For the text-containing cell, return its midpoint in (X, Y) coordinate format. 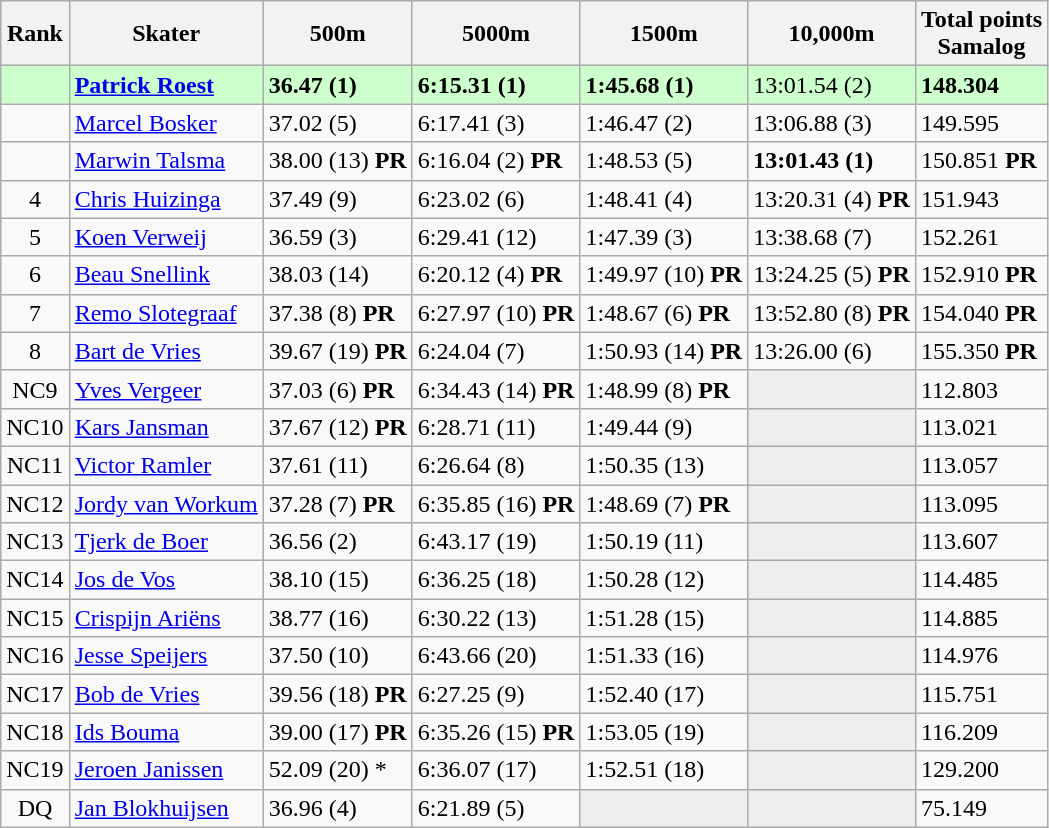
6:30.22 (13) (496, 618)
113.057 (981, 465)
129.200 (981, 770)
Marwin Talsma (166, 161)
6 (35, 275)
152.261 (981, 237)
6:23.02 (6) (496, 199)
37.49 (9) (338, 199)
1500m (664, 34)
6:35.85 (16) PR (496, 503)
1:50.19 (11) (664, 542)
1:48.41 (4) (664, 199)
39.00 (17) PR (338, 732)
Beau Snellink (166, 275)
Ids Bouma (166, 732)
13:06.88 (3) (832, 123)
13:38.68 (7) (832, 237)
6:26.64 (8) (496, 465)
Tjerk de Boer (166, 542)
113.095 (981, 503)
Jordy van Workum (166, 503)
6:29.41 (12) (496, 237)
6:43.17 (19) (496, 542)
36.56 (2) (338, 542)
150.851 PR (981, 161)
1:51.28 (15) (664, 618)
Jos de Vos (166, 580)
6:43.66 (20) (496, 656)
Rank (35, 34)
Kars Jansman (166, 427)
154.040 PR (981, 313)
75.149 (981, 808)
Jan Blokhuijsen (166, 808)
Bart de Vries (166, 351)
1:53.05 (19) (664, 732)
NC12 (35, 503)
5000m (496, 34)
NC13 (35, 542)
Remo Slotegraaf (166, 313)
1:50.28 (12) (664, 580)
DQ (35, 808)
38.00 (13) PR (338, 161)
Crispijn Ariëns (166, 618)
Chris Huizinga (166, 199)
6:15.31 (1) (496, 85)
36.47 (1) (338, 85)
8 (35, 351)
Jeroen Janissen (166, 770)
6:28.71 (11) (496, 427)
113.021 (981, 427)
1:48.99 (8) PR (664, 389)
6:21.89 (5) (496, 808)
1:51.33 (16) (664, 656)
13:24.25 (5) PR (832, 275)
4 (35, 199)
1:52.40 (17) (664, 694)
Victor Ramler (166, 465)
Bob de Vries (166, 694)
1:48.53 (5) (664, 161)
NC10 (35, 427)
1:52.51 (18) (664, 770)
37.38 (8) PR (338, 313)
500m (338, 34)
52.09 (20) * (338, 770)
37.02 (5) (338, 123)
10,000m (832, 34)
114.976 (981, 656)
149.595 (981, 123)
13:26.00 (6) (832, 351)
1:46.47 (2) (664, 123)
1:47.39 (3) (664, 237)
Skater (166, 34)
1:49.97 (10) PR (664, 275)
115.751 (981, 694)
113.607 (981, 542)
1:48.67 (6) PR (664, 313)
6:16.04 (2) PR (496, 161)
13:20.31 (4) PR (832, 199)
112.803 (981, 389)
114.485 (981, 580)
6:27.97 (10) PR (496, 313)
Marcel Bosker (166, 123)
6:34.43 (14) PR (496, 389)
36.96 (4) (338, 808)
6:36.07 (17) (496, 770)
6:24.04 (7) (496, 351)
NC15 (35, 618)
39.67 (19) PR (338, 351)
Total points Samalog (981, 34)
38.10 (15) (338, 580)
152.910 PR (981, 275)
1:45.68 (1) (664, 85)
Koen Verweij (166, 237)
13:01.54 (2) (832, 85)
NC14 (35, 580)
37.67 (12) PR (338, 427)
Jesse Speijers (166, 656)
1:50.35 (13) (664, 465)
37.28 (7) PR (338, 503)
116.209 (981, 732)
1:48.69 (7) PR (664, 503)
6:20.12 (4) PR (496, 275)
114.885 (981, 618)
NC18 (35, 732)
NC16 (35, 656)
37.61 (11) (338, 465)
Yves Vergeer (166, 389)
5 (35, 237)
6:17.41 (3) (496, 123)
155.350 PR (981, 351)
6:27.25 (9) (496, 694)
Patrick Roest (166, 85)
13:01.43 (1) (832, 161)
39.56 (18) PR (338, 694)
36.59 (3) (338, 237)
13:52.80 (8) PR (832, 313)
1:50.93 (14) PR (664, 351)
148.304 (981, 85)
1:49.44 (9) (664, 427)
6:35.26 (15) PR (496, 732)
NC19 (35, 770)
151.943 (981, 199)
NC9 (35, 389)
38.03 (14) (338, 275)
6:36.25 (18) (496, 580)
38.77 (16) (338, 618)
7 (35, 313)
37.50 (10) (338, 656)
NC11 (35, 465)
NC17 (35, 694)
37.03 (6) PR (338, 389)
